Search for the cell housing the specified text and yield its [X, Y] center coordinate. 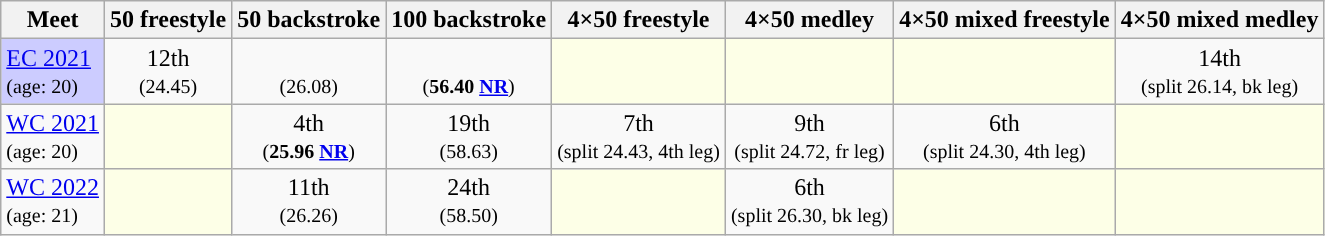
6th(split 24.30, 4th leg) [1005, 136]
19th(58.63) [469, 136]
EC 2021(age: 20) [53, 72]
14th(split 26.14, bk leg) [1220, 72]
(26.08) [309, 72]
4×50 medley [809, 20]
50 backstroke [309, 20]
WC 2022(age: 21) [53, 202]
4×50 mixed medley [1220, 20]
24th(58.50) [469, 202]
4×50 mixed freestyle [1005, 20]
11th(26.26) [309, 202]
12th(24.45) [168, 72]
WC 2021(age: 20) [53, 136]
50 freestyle [168, 20]
9th(split 24.72, fr leg) [809, 136]
(56.40 NR) [469, 72]
6th(split 26.30, bk leg) [809, 202]
Meet [53, 20]
4th(25.96 NR) [309, 136]
4×50 freestyle [639, 20]
7th(split 24.43, 4th leg) [639, 136]
100 backstroke [469, 20]
